Scan for the cell matching the given text and deliver its [X, Y] coordinate at center. 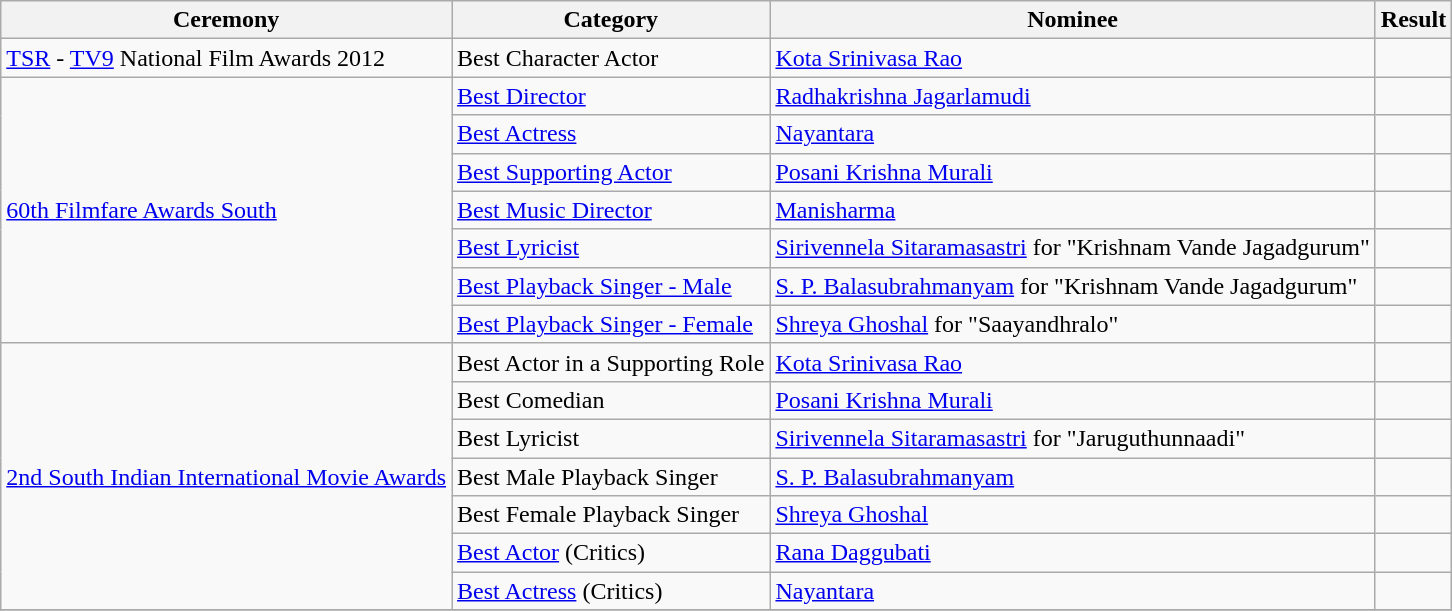
S. P. Balasubrahmanyam [1072, 477]
Best Supporting Actor [611, 172]
Best Female Playback Singer [611, 515]
Nominee [1072, 20]
Rana Daggubati [1072, 553]
Radhakrishna Jagarlamudi [1072, 96]
Category [611, 20]
Sirivennela Sitaramasastri for "Krishnam Vande Jagadgurum" [1072, 248]
S. P. Balasubrahmanyam for "Krishnam Vande Jagadgurum" [1072, 286]
Best Character Actor [611, 58]
Best Playback Singer - Male [611, 286]
Best Music Director [611, 210]
2nd South Indian International Movie Awards [226, 476]
TSR - TV9 National Film Awards 2012 [226, 58]
Best Playback Singer - Female [611, 324]
Sirivennela Sitaramasastri for "Jaruguthunnaadi" [1072, 438]
Best Male Playback Singer [611, 477]
Best Actor in a Supporting Role [611, 362]
Best Actor (Critics) [611, 553]
60th Filmfare Awards South [226, 210]
Manisharma [1072, 210]
Shreya Ghoshal for "Saayandhralo" [1072, 324]
Best Actress (Critics) [611, 591]
Result [1413, 20]
Ceremony [226, 20]
Shreya Ghoshal [1072, 515]
Best Comedian [611, 400]
Best Actress [611, 134]
Best Director [611, 96]
